Locate the cell with the specified text and output its [X, Y] center coordinate. 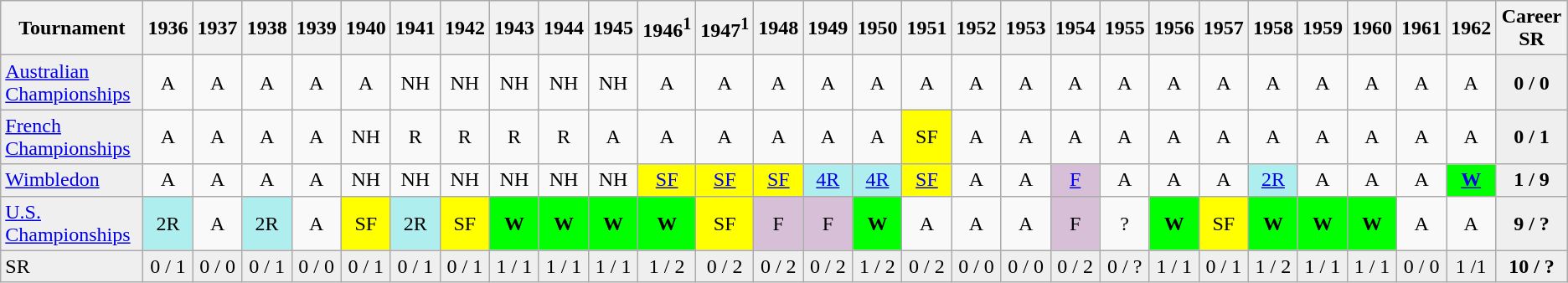
1960 [1372, 28]
1956 [1174, 28]
SR [72, 266]
? [1124, 223]
1952 [977, 28]
1957 [1223, 28]
1939 [317, 28]
1953 [1025, 28]
French Championships [72, 137]
1950 [878, 28]
1943 [514, 28]
1959 [1322, 28]
1949 [828, 28]
1954 [1075, 28]
1942 [464, 28]
Tournament [72, 28]
19471 [725, 28]
1945 [613, 28]
Australian Championships [72, 82]
0 / ? [1124, 266]
19461 [667, 28]
1955 [1124, 28]
1944 [563, 28]
10 / ? [1532, 266]
1941 [415, 28]
9 / ? [1532, 223]
Wimbledon [72, 180]
Career SR [1532, 28]
U.S. Championships [72, 223]
1937 [218, 28]
1961 [1422, 28]
1940 [365, 28]
1938 [266, 28]
1948 [779, 28]
1951 [926, 28]
1962 [1471, 28]
1 /1 [1471, 266]
1 / 9 [1532, 180]
1936 [168, 28]
1958 [1273, 28]
